Search for the cell housing the specified text and yield its (X, Y) center coordinate. 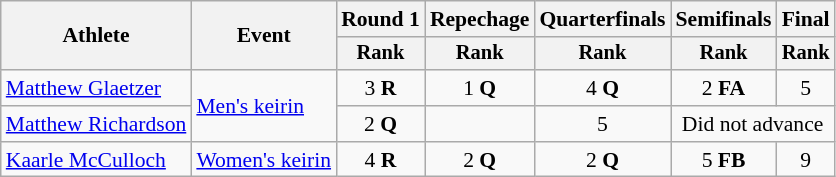
Round 1 (380, 19)
1 Q (480, 88)
Matthew Richardson (96, 124)
Repechage (480, 19)
Men's keirin (264, 106)
Final (806, 19)
Matthew Glaetzer (96, 88)
2 FA (723, 88)
Semifinals (723, 19)
Event (264, 36)
4 Q (602, 88)
2 Q (380, 124)
Athlete (96, 36)
3 R (380, 88)
Did not advance (752, 124)
Quarterfinals (602, 19)
